From the cell containing the given text, extract its center point as [X, Y] coordinate. 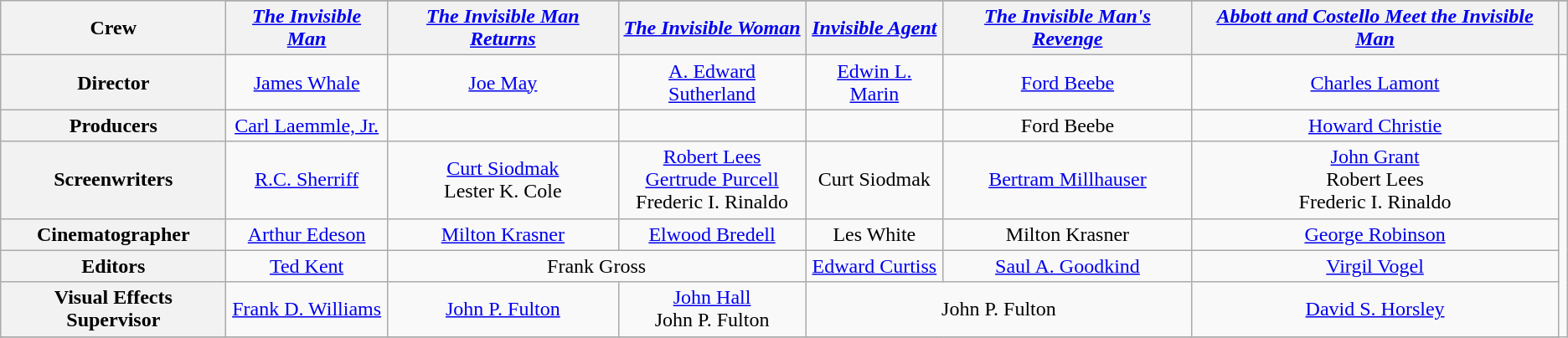
Ted Kent [307, 266]
John HallJohn P. Fulton [712, 310]
R.C. Sherriff [307, 180]
Virgil Vogel [1375, 266]
Frank Gross [596, 266]
Les White [874, 234]
The Invisible Woman [712, 28]
Screenwriters [114, 180]
Elwood Bredell [712, 234]
David S. Horsley [1375, 310]
Howard Christie [1375, 125]
Editors [114, 266]
Abbott and Costello Meet the Invisible Man [1375, 28]
Arthur Edeson [307, 234]
Edward Curtiss [874, 266]
Bertram Millhauser [1067, 180]
Robert LeesGertrude PurcellFrederic I. Rinaldo [712, 180]
Edwin L. Marin [874, 82]
The Invisible Man's Revenge [1067, 28]
The Invisible Man [307, 28]
The Invisible Man Returns [503, 28]
Charles Lamont [1375, 82]
Carl Laemmle, Jr. [307, 125]
Curt Siodmak [874, 180]
Joe May [503, 82]
Frank D. Williams [307, 310]
Curt SiodmakLester K. Cole [503, 180]
Crew [114, 28]
Producers [114, 125]
Invisible Agent [874, 28]
Cinematographer [114, 234]
Saul A. Goodkind [1067, 266]
James Whale [307, 82]
A. Edward Sutherland [712, 82]
John GrantRobert LeesFrederic I. Rinaldo [1375, 180]
Visual Effects Supervisor [114, 310]
Director [114, 82]
George Robinson [1375, 234]
